Output the [X, Y] coordinate of the center of the cell containing the given text.  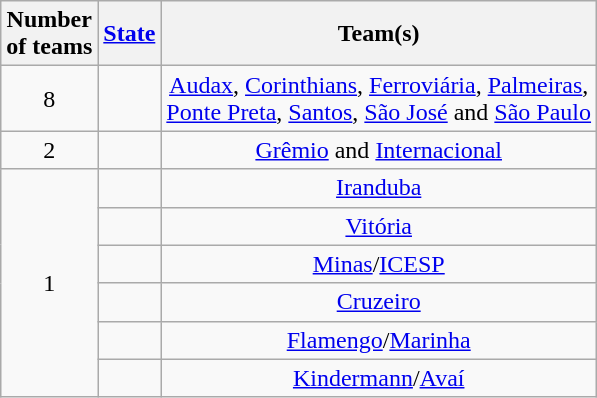
8 [50, 98]
Iranduba [379, 188]
1 [50, 283]
Numberof teams [50, 34]
Cruzeiro [379, 302]
Flamengo/Marinha [379, 340]
Team(s) [379, 34]
Vitória [379, 226]
Minas/ICESP [379, 264]
Kindermann/Avaí [379, 378]
Grêmio and Internacional [379, 150]
State [130, 34]
2 [50, 150]
Audax, Corinthians, Ferroviária, Palmeiras,Ponte Preta, Santos, São José and São Paulo [379, 98]
